Detect which cell encompasses the target text, then output its [X, Y] center coordinate. 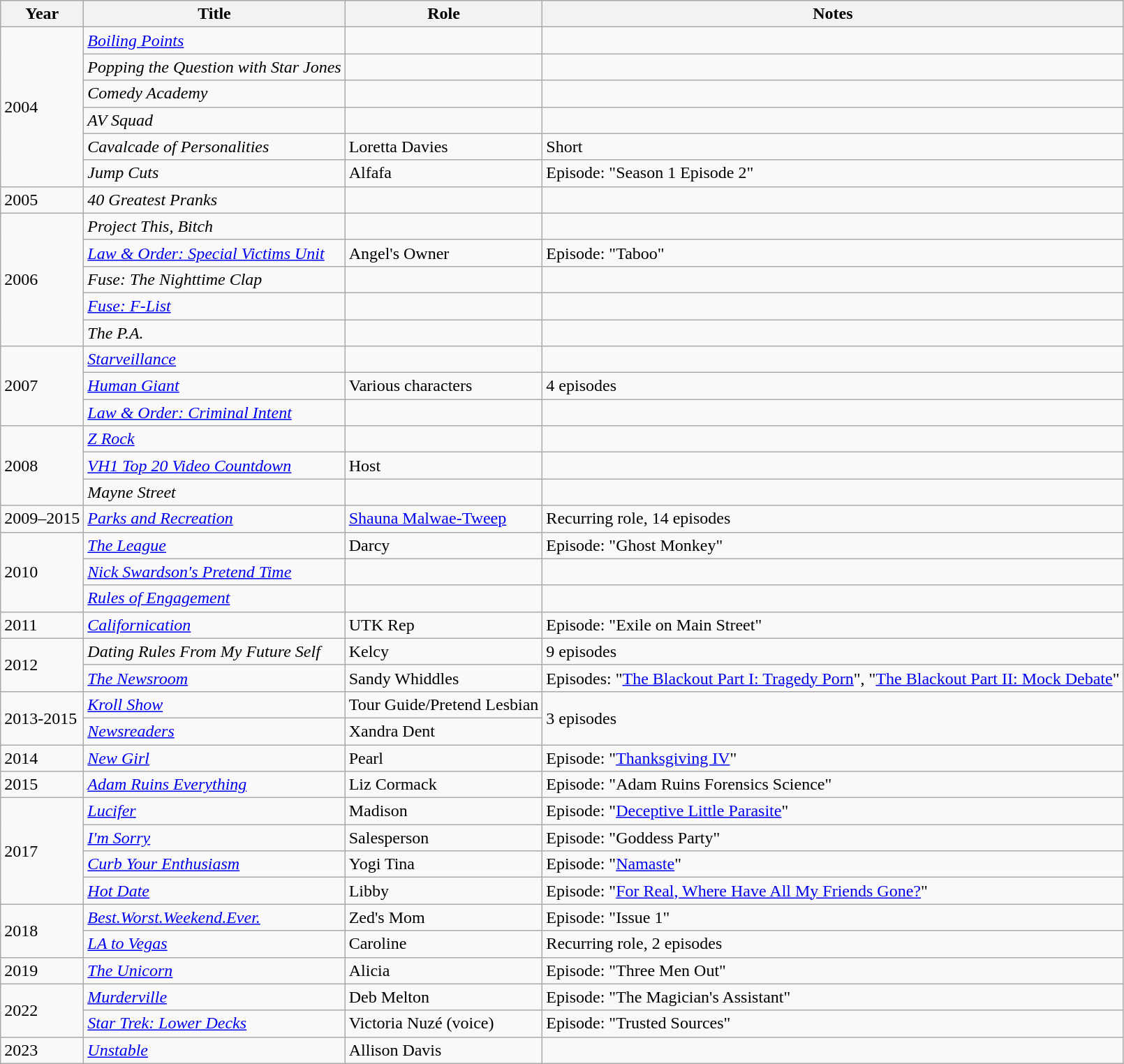
Episode: "Ghost Monkey" [833, 545]
2004 [42, 107]
Project This, Bitch [214, 226]
New Girl [214, 758]
Jump Cuts [214, 173]
2015 [42, 785]
Human Giant [214, 386]
Fuse: F-List [214, 306]
2013-2015 [42, 718]
Episode: "Taboo" [833, 253]
Hot Date [214, 891]
Kroll Show [214, 704]
Short [833, 147]
Kelcy [444, 651]
Yogi Tina [444, 864]
Sandy Whiddles [444, 678]
Mayne Street [214, 492]
Host [444, 466]
Starveillance [214, 360]
Episode: "Season 1 Episode 2" [833, 173]
Episode: "Trusted Sources" [833, 1024]
Libby [444, 891]
2018 [42, 931]
The Unicorn [214, 970]
Allison Davis [444, 1050]
Dating Rules From My Future Self [214, 651]
Liz Cormack [444, 785]
2007 [42, 386]
3 episodes [833, 718]
Rules of Engagement [214, 598]
2006 [42, 279]
2008 [42, 466]
Year [42, 14]
Boiling Points [214, 40]
Popping the Question with Star Jones [214, 67]
2012 [42, 665]
40 Greatest Pranks [214, 200]
Parks and Recreation [214, 519]
Nick Swardson's Pretend Time [214, 572]
Xandra Dent [444, 731]
Episode: "Goddess Party" [833, 838]
Unstable [214, 1050]
The League [214, 545]
Adam Ruins Everything [214, 785]
Lucifer [214, 811]
Law & Order: Special Victims Unit [214, 253]
Episode: "Exile on Main Street" [833, 625]
Zed's Mom [444, 917]
Pearl [444, 758]
2005 [42, 200]
Caroline [444, 944]
AV Squad [214, 120]
Episode: "Namaste" [833, 864]
9 episodes [833, 651]
Darcy [444, 545]
Murderville [214, 997]
Episode: "For Real, Where Have All My Friends Gone?" [833, 891]
2010 [42, 572]
Episode: "Issue 1" [833, 917]
Best.Worst.Weekend.Ever. [214, 917]
Episode: "Deceptive Little Parasite" [833, 811]
I'm Sorry [214, 838]
Episode: "The Magician's Assistant" [833, 997]
2014 [42, 758]
LA to Vegas [214, 944]
2011 [42, 625]
Various characters [444, 386]
Angel's Owner [444, 253]
2009–2015 [42, 519]
2019 [42, 970]
Fuse: The Nighttime Clap [214, 279]
Shauna Malwae-Tweep [444, 519]
4 episodes [833, 386]
Role [444, 14]
Recurring role, 14 episodes [833, 519]
Title [214, 14]
Notes [833, 14]
2023 [42, 1050]
2017 [42, 851]
Recurring role, 2 episodes [833, 944]
Cavalcade of Personalities [214, 147]
2022 [42, 1010]
Alicia [444, 970]
Victoria Nuzé (voice) [444, 1024]
Alfafa [444, 173]
Z Rock [214, 439]
Law & Order: Criminal Intent [214, 413]
Episodes: "The Blackout Part I: Tragedy Porn", "The Blackout Part II: Mock Debate" [833, 678]
Salesperson [444, 838]
The Newsroom [214, 678]
UTK Rep [444, 625]
Californication [214, 625]
Newsreaders [214, 731]
The P.A. [214, 333]
Episode: "Adam Ruins Forensics Science" [833, 785]
Curb Your Enthusiasm [214, 864]
Star Trek: Lower Decks [214, 1024]
Episode: "Thanksgiving IV" [833, 758]
Loretta Davies [444, 147]
Tour Guide/Pretend Lesbian [444, 704]
Madison [444, 811]
Episode: "Three Men Out" [833, 970]
Comedy Academy [214, 94]
Deb Melton [444, 997]
VH1 Top 20 Video Countdown [214, 466]
